Determine the (X, Y) coordinate at the center of the cell enclosing the given text.  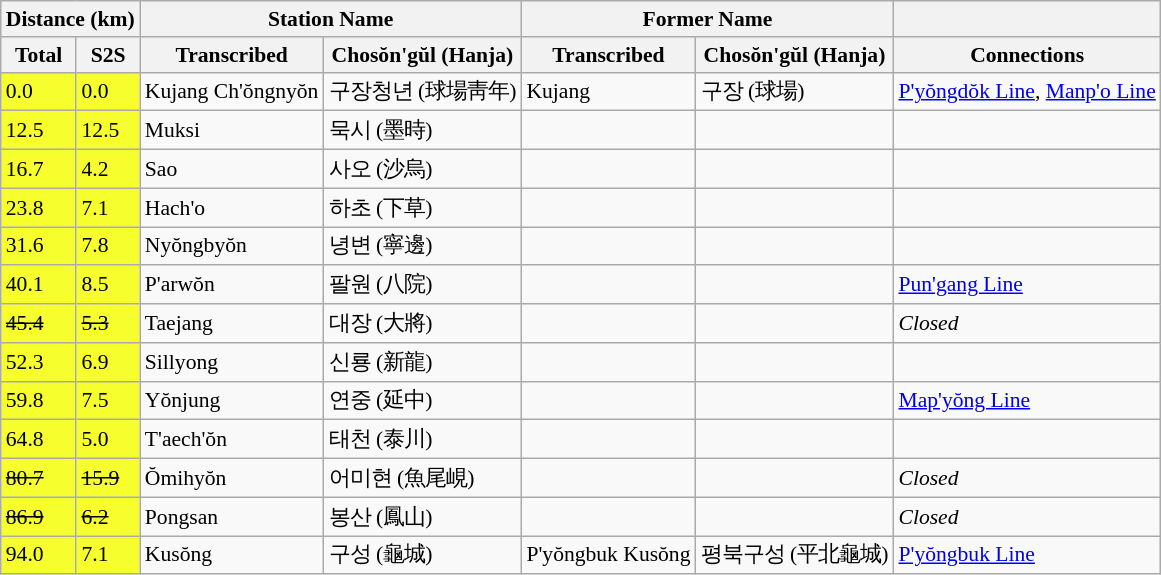
Connections (1026, 55)
59.8 (39, 400)
연중 (延中) (422, 400)
Nyŏngbyŏn (232, 246)
Pun'gang Line (1026, 286)
P'yŏngbuk Kusŏng (608, 556)
Map'yŏng Line (1026, 400)
64.8 (39, 440)
15.9 (108, 478)
신룡 (新龍) (422, 362)
Former Name (707, 19)
봉산 (鳳山) (422, 516)
5.3 (108, 324)
86.9 (39, 516)
평북구성 (平北龜城) (795, 556)
구장청년 (球場靑年) (422, 92)
Kujang (608, 92)
Pongsan (232, 516)
Station Name (331, 19)
사오 (沙烏) (422, 170)
Sillyong (232, 362)
45.4 (39, 324)
Distance (km) (70, 19)
S2S (108, 55)
52.3 (39, 362)
Sao (232, 170)
T'aech'ŏn (232, 440)
Ŏmihyŏn (232, 478)
6.9 (108, 362)
94.0 (39, 556)
하초 (下草) (422, 208)
4.2 (108, 170)
31.6 (39, 246)
Total (39, 55)
8.5 (108, 286)
5.0 (108, 440)
P'yŏngbuk Line (1026, 556)
P'arwŏn (232, 286)
40.1 (39, 286)
Muksi (232, 130)
녕변 (寧邊) (422, 246)
구성 (龜城) (422, 556)
대장 (大將) (422, 324)
팔원 (八院) (422, 286)
Taejang (232, 324)
7.8 (108, 246)
P'yŏngdŏk Line, Manp'o Line (1026, 92)
6.2 (108, 516)
7.5 (108, 400)
어미현 (魚尾峴) (422, 478)
태천 (泰川) (422, 440)
묵시 (墨時) (422, 130)
80.7 (39, 478)
16.7 (39, 170)
Yŏnjung (232, 400)
Kujang Ch'ŏngnyŏn (232, 92)
구장 (球場) (795, 92)
23.8 (39, 208)
Kusŏng (232, 556)
Hach'o (232, 208)
